Find where the given text appears and provide that cell's center as (x, y) coordinate. 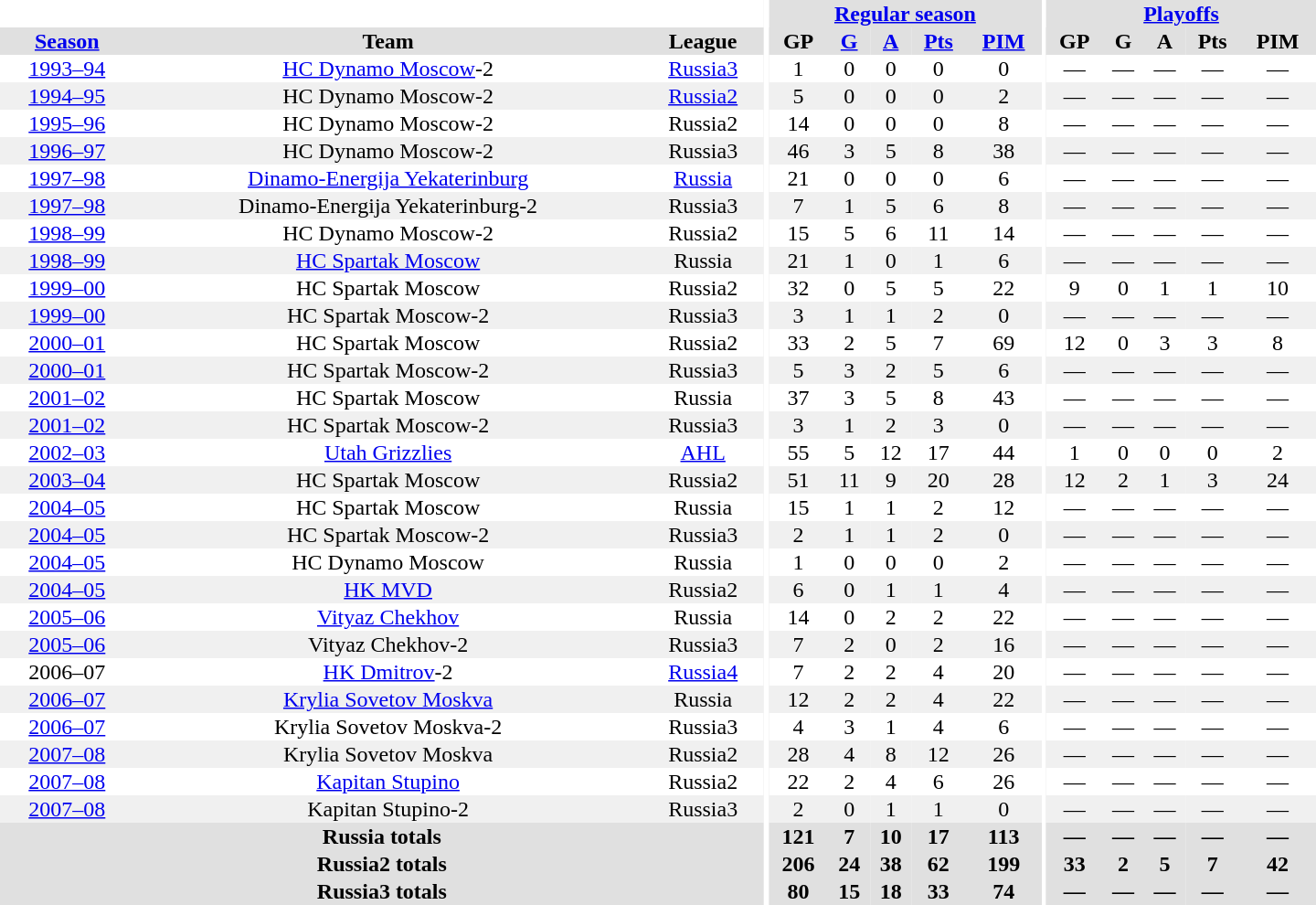
Russia3 totals (382, 891)
Krylia Sovetov Moskva-2 (388, 727)
Regular season (905, 14)
74 (1003, 891)
62 (938, 864)
2003–04 (68, 480)
42 (1278, 864)
206 (799, 864)
2002–03 (68, 452)
Team (388, 41)
Utah Grizzlies (388, 452)
46 (799, 151)
Season (68, 41)
Russia2 totals (382, 864)
HK Dmitrov-2 (388, 672)
Dinamo-Energija Yekaterinburg (388, 178)
Kapitan Stupino (388, 782)
1994–95 (68, 96)
AHL (704, 452)
HK MVD (388, 590)
1995–96 (68, 123)
Vityaz Chekhov-2 (388, 644)
1996–97 (68, 151)
Vityaz Chekhov (388, 617)
Russia4 (704, 672)
69 (1003, 343)
121 (799, 836)
199 (1003, 864)
League (704, 41)
1993–94 (68, 69)
Dinamo-Energija Yekaterinburg-2 (388, 206)
37 (799, 398)
Russia totals (382, 836)
Playoffs (1181, 14)
HC Dynamo Moscow (388, 562)
113 (1003, 836)
51 (799, 480)
16 (1003, 644)
44 (1003, 452)
18 (890, 891)
55 (799, 452)
80 (799, 891)
43 (1003, 398)
32 (799, 288)
Kapitan Stupino-2 (388, 809)
